Search for the cell housing the specified text and yield its (x, y) center coordinate. 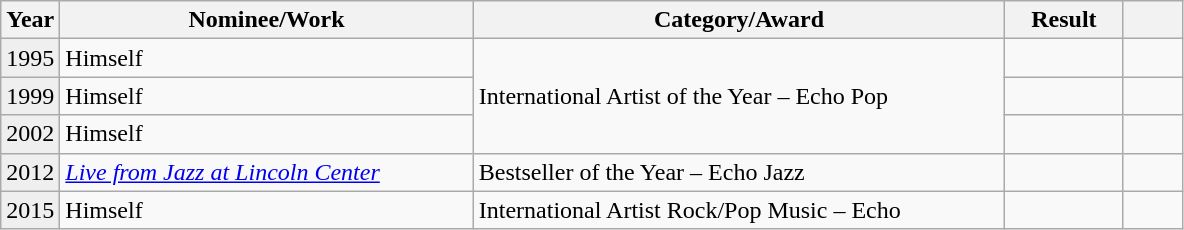
1995 (30, 58)
Bestseller of the Year – Echo Jazz (739, 172)
Nominee/Work (266, 20)
International Artist Rock/Pop Music – Echo (739, 210)
Live from Jazz at Lincoln Center (266, 172)
Result (1064, 20)
International Artist of the Year – Echo Pop (739, 96)
1999 (30, 96)
Category/Award (739, 20)
2012 (30, 172)
2015 (30, 210)
Year (30, 20)
2002 (30, 134)
